Capture the cell that displays the provided text and extract its (x, y) central coordinate. 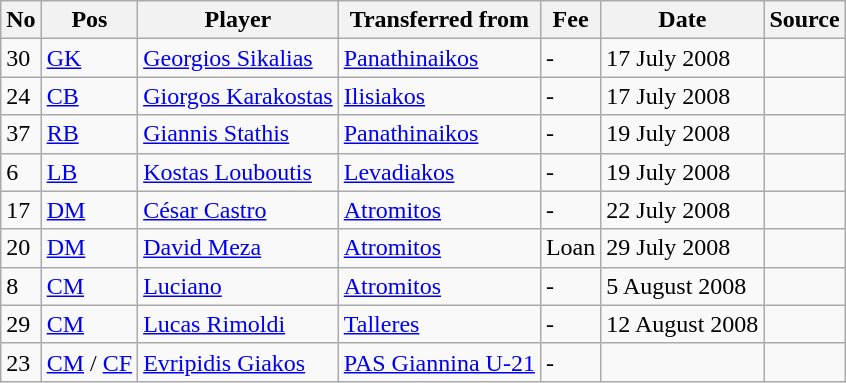
Luciano (238, 286)
Evripidis Giakos (238, 362)
No (21, 20)
César Castro (238, 210)
CM / CF (89, 362)
Source (804, 20)
24 (21, 96)
Kostas Louboutis (238, 172)
Giannis Stathis (238, 134)
12 August 2008 (682, 324)
RB (89, 134)
23 (21, 362)
Loan (570, 248)
CB (89, 96)
29 July 2008 (682, 248)
8 (21, 286)
Talleres (439, 324)
David Meza (238, 248)
Date (682, 20)
Georgios Sikalias (238, 58)
Giorgos Karakostas (238, 96)
Fee (570, 20)
Player (238, 20)
Transferred from (439, 20)
30 (21, 58)
5 August 2008 (682, 286)
37 (21, 134)
6 (21, 172)
20 (21, 248)
29 (21, 324)
17 (21, 210)
PAS Giannina U-21 (439, 362)
LB (89, 172)
GK (89, 58)
Pos (89, 20)
Lucas Rimoldi (238, 324)
22 July 2008 (682, 210)
Ilisiakos (439, 96)
Levadiakos (439, 172)
